Extract the (X, Y) coordinate from the center of the cell holding the provided text.  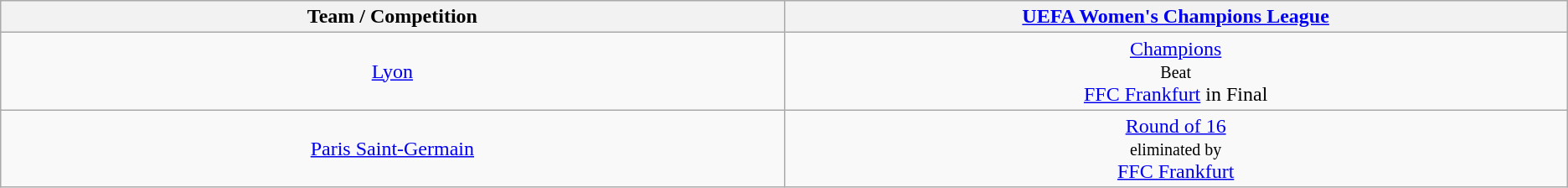
Paris Saint-Germain (392, 149)
Champions Beat FFC Frankfurt in Final (1176, 71)
Round of 16 eliminated by FFC Frankfurt (1176, 149)
Team / Competition (392, 17)
Lyon (392, 71)
UEFA Women's Champions League (1176, 17)
